Pinpoint the cell where the given text exists, returning its [X, Y] midpoint coordinate. 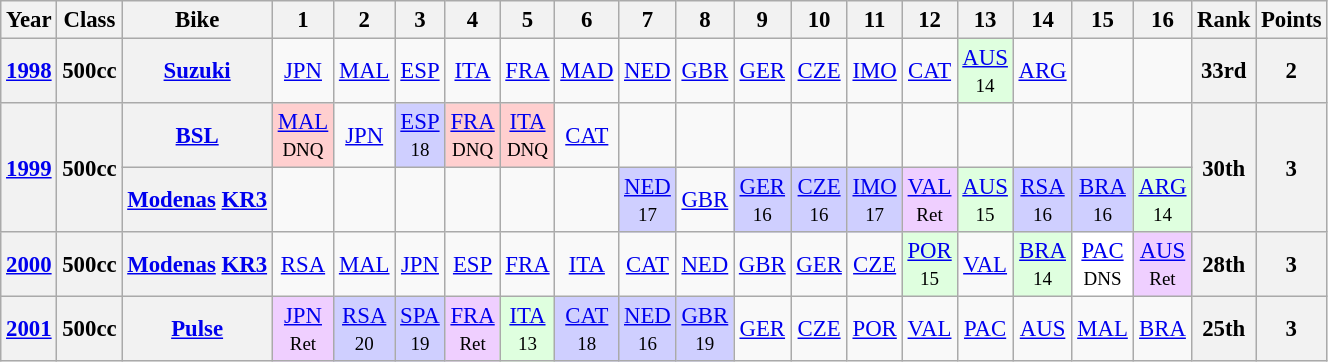
AUS15 [985, 200]
NED17 [648, 200]
8 [704, 20]
28th [1224, 264]
14 [1042, 20]
ITA 13 [528, 330]
9 [762, 20]
PAC [985, 330]
25th [1224, 330]
MALDNQ [302, 136]
CAT 18 [587, 330]
VALRet [930, 200]
5 [528, 20]
4 [472, 20]
11 [874, 20]
RSA 20 [364, 330]
BRA16 [1102, 200]
Pulse [197, 330]
Rank [1224, 20]
FRADNQ [472, 136]
BRA [1162, 330]
AUS [1042, 330]
IMO [874, 72]
GER16 [762, 200]
30th [1224, 168]
RSA [302, 264]
NED 16 [648, 330]
BRA14 [1042, 264]
AUSRet [1162, 264]
1999 [29, 168]
RSA16 [1042, 200]
7 [648, 20]
Year [29, 20]
GBR 19 [704, 330]
SPA 19 [420, 330]
IMO17 [874, 200]
ARG14 [1162, 200]
1 [302, 20]
AUS14 [985, 72]
6 [587, 20]
Bike [197, 20]
Suzuki [197, 72]
13 [985, 20]
ITADNQ [528, 136]
2001 [29, 330]
PACDNS [1102, 264]
Points [1292, 20]
2000 [29, 264]
33rd [1224, 72]
CZE16 [819, 200]
ESP18 [420, 136]
BSL [197, 136]
ARG [1042, 72]
POR [874, 330]
MAD [587, 72]
10 [819, 20]
15 [1102, 20]
POR15 [930, 264]
JPN Ret [302, 330]
12 [930, 20]
16 [1162, 20]
FRA Ret [472, 330]
1998 [29, 72]
Class [90, 20]
